Detect which cell encompasses the target text, then output its [x, y] center coordinate. 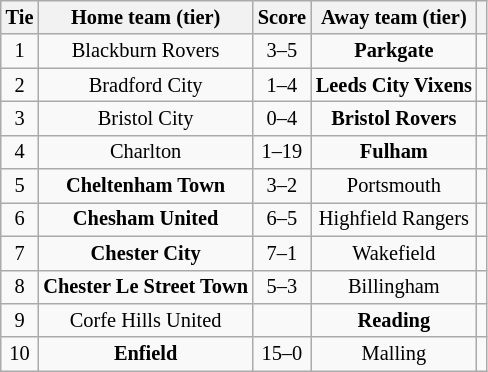
5 [20, 186]
Billingham [394, 287]
Home team (tier) [145, 17]
Chester Le Street Town [145, 287]
7 [20, 253]
Chesham United [145, 219]
Reading [394, 320]
Bradford City [145, 85]
Blackburn Rovers [145, 51]
Score [282, 17]
0–4 [282, 118]
9 [20, 320]
Enfield [145, 354]
Fulham [394, 152]
7–1 [282, 253]
3–5 [282, 51]
Corfe Hills United [145, 320]
1 [20, 51]
1–4 [282, 85]
Away team (tier) [394, 17]
10 [20, 354]
Chester City [145, 253]
Bristol City [145, 118]
4 [20, 152]
Bristol Rovers [394, 118]
Charlton [145, 152]
Leeds City Vixens [394, 85]
Malling [394, 354]
Parkgate [394, 51]
6–5 [282, 219]
Tie [20, 17]
5–3 [282, 287]
3 [20, 118]
15–0 [282, 354]
2 [20, 85]
Cheltenham Town [145, 186]
Wakefield [394, 253]
Highfield Rangers [394, 219]
8 [20, 287]
6 [20, 219]
3–2 [282, 186]
1–19 [282, 152]
Portsmouth [394, 186]
